Pinpoint the cell where the given text exists, returning its (x, y) midpoint coordinate. 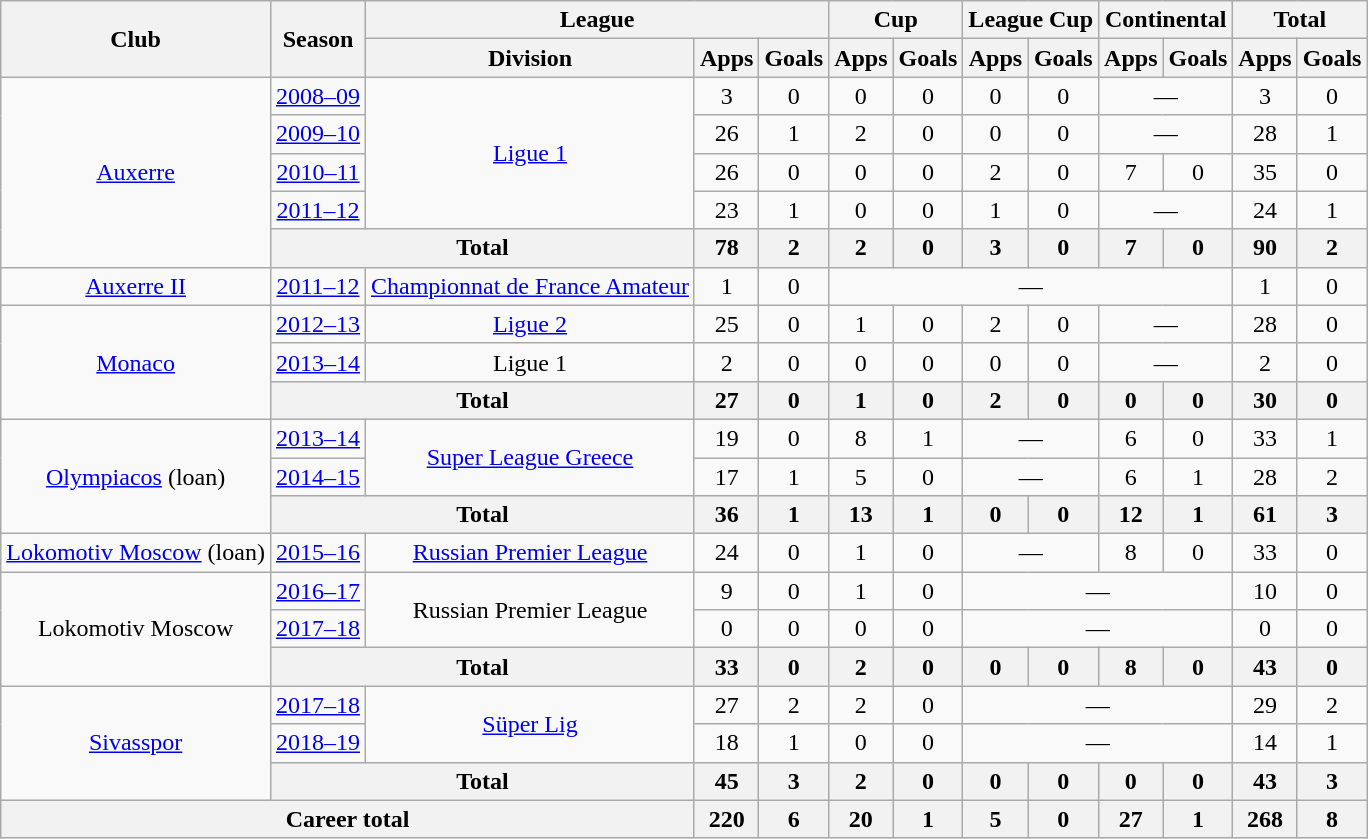
14 (1265, 743)
10 (1265, 591)
Olympiacos (loan) (136, 476)
61 (1265, 515)
9 (726, 591)
2015–16 (318, 553)
12 (1131, 515)
2012–13 (318, 324)
Career total (348, 819)
Club (136, 39)
League (598, 20)
2018–19 (318, 743)
17 (726, 477)
220 (726, 819)
Season (318, 39)
18 (726, 743)
Süper Lig (530, 724)
2010–11 (318, 172)
23 (726, 210)
2014–15 (318, 477)
Auxerre II (136, 286)
25 (726, 324)
Cup (896, 20)
Lokomotiv Moscow (loan) (136, 553)
19 (726, 438)
2016–17 (318, 591)
Lokomotiv Moscow (136, 629)
Sivasspor (136, 743)
45 (726, 781)
35 (1265, 172)
90 (1265, 248)
League Cup (1031, 20)
Division (530, 58)
78 (726, 248)
20 (861, 819)
Championnat de France Amateur (530, 286)
13 (861, 515)
268 (1265, 819)
36 (726, 515)
Continental (1166, 20)
Ligue 2 (530, 324)
Super League Greece (530, 457)
30 (1265, 400)
2009–10 (318, 134)
Monaco (136, 362)
2008–09 (318, 96)
29 (1265, 705)
Auxerre (136, 172)
